Search for the cell housing the specified text and yield its (x, y) center coordinate. 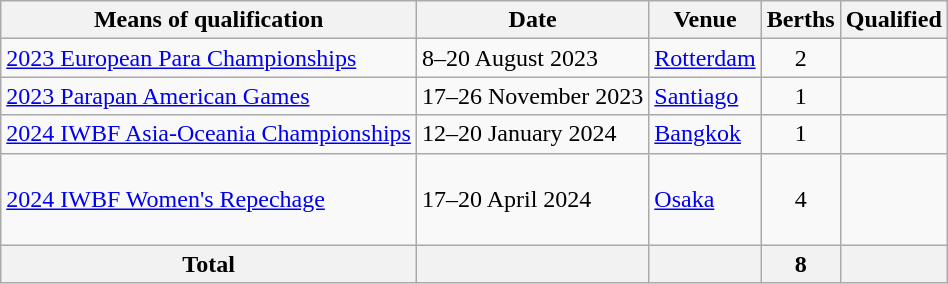
8–20 August 2023 (532, 58)
12–20 January 2024 (532, 134)
Date (532, 20)
Osaka (705, 199)
Berths (800, 20)
Total (209, 264)
2023 Parapan American Games (209, 96)
2024 IWBF Asia-Oceania Championships (209, 134)
Means of qualification (209, 20)
Qualified (894, 20)
17–26 November 2023 (532, 96)
Bangkok (705, 134)
4 (800, 199)
17–20 April 2024 (532, 199)
2023 European Para Championships (209, 58)
Venue (705, 20)
2 (800, 58)
8 (800, 264)
2024 IWBF Women's Repechage (209, 199)
Rotterdam (705, 58)
Santiago (705, 96)
